Locate the cell with the specified text and output its [x, y] center coordinate. 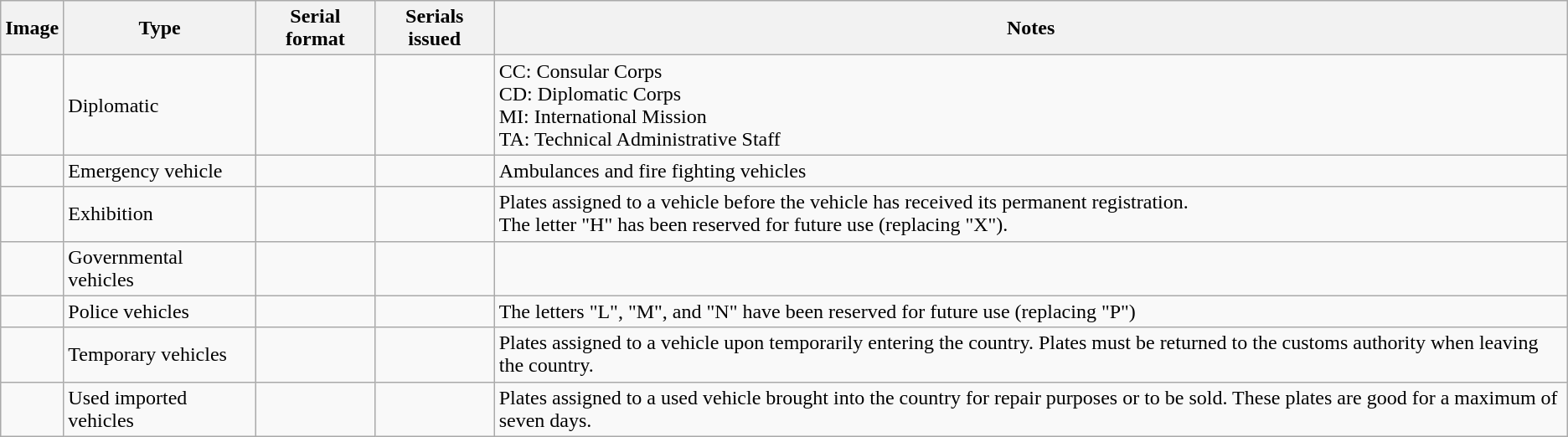
Emergency vehicle [160, 171]
Notes [1030, 28]
Plates assigned to a used vehicle brought into the country for repair purposes or to be sold. These plates are good for a maximum of seven days. [1030, 409]
Serials issued [434, 28]
Plates assigned to a vehicle upon temporarily entering the country. Plates must be returned to the customs authority when leaving the country. [1030, 355]
Image [32, 28]
Used imported vehicles [160, 409]
CC: Consular CorpsCD: Diplomatic CorpsMI: International MissionTA: Technical Administrative Staff [1030, 105]
Temporary vehicles [160, 355]
Ambulances and fire fighting vehicles [1030, 171]
Exhibition [160, 214]
Type [160, 28]
Serial format [315, 28]
Police vehicles [160, 311]
The letters "L", "M", and "N" have been reserved for future use (replacing "P") [1030, 311]
Diplomatic [160, 105]
Governmental vehicles [160, 268]
